Output the [x, y] coordinate of the center of the cell containing the given text.  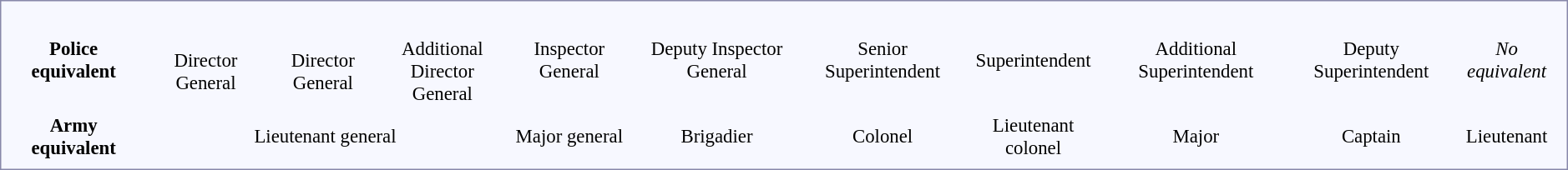
Deputy Inspector General [716, 60]
Lieutenant general [325, 137]
Police equivalent [73, 60]
Inspector General [569, 60]
Director General Director General AdditionalDirector General [325, 60]
Colonel [883, 137]
Additional Superintendent [1196, 60]
Deputy Superintendent [1372, 60]
No equivalent [1506, 60]
Major general [569, 137]
Lieutenant [1506, 137]
Captain [1372, 137]
AdditionalDirector General [443, 72]
Brigadier [716, 137]
Senior Superintendent [883, 60]
Lieutenant colonel [1034, 137]
Major [1196, 137]
Superintendent [1034, 60]
Army equivalent [73, 137]
